Extract the [X, Y] coordinate from the center of the cell holding the provided text.  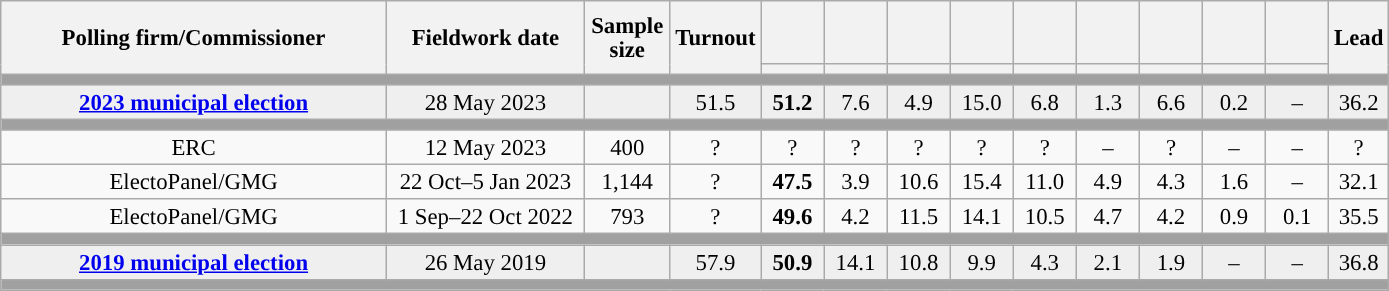
Fieldwork date [485, 38]
11.0 [1044, 182]
47.5 [792, 182]
0.9 [1234, 218]
1.9 [1170, 262]
57.9 [716, 262]
36.8 [1359, 262]
15.0 [982, 102]
36.2 [1359, 102]
4.7 [1108, 218]
ERC [194, 148]
11.5 [918, 218]
28 May 2023 [485, 102]
32.1 [1359, 182]
6.6 [1170, 102]
793 [627, 218]
49.6 [792, 218]
26 May 2019 [485, 262]
Lead [1359, 38]
Sample size [627, 38]
2019 municipal election [194, 262]
400 [627, 148]
2.1 [1108, 262]
22 Oct–5 Jan 2023 [485, 182]
1,144 [627, 182]
2023 municipal election [194, 102]
1.3 [1108, 102]
12 May 2023 [485, 148]
3.9 [856, 182]
9.9 [982, 262]
1 Sep–22 Oct 2022 [485, 218]
51.5 [716, 102]
6.8 [1044, 102]
0.1 [1298, 218]
Polling firm/Commissioner [194, 38]
10.6 [918, 182]
50.9 [792, 262]
35.5 [1359, 218]
Turnout [716, 38]
7.6 [856, 102]
51.2 [792, 102]
1.6 [1234, 182]
10.8 [918, 262]
15.4 [982, 182]
10.5 [1044, 218]
0.2 [1234, 102]
